Output the [X, Y] coordinate of the center of the cell containing the given text.  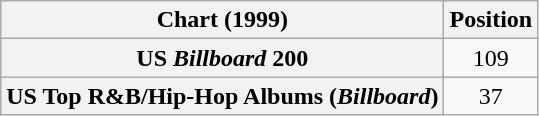
109 [491, 58]
Position [491, 20]
US Top R&B/Hip-Hop Albums (Billboard) [222, 96]
Chart (1999) [222, 20]
37 [491, 96]
US Billboard 200 [222, 58]
